Locate the cell with the specified text and output its (X, Y) center coordinate. 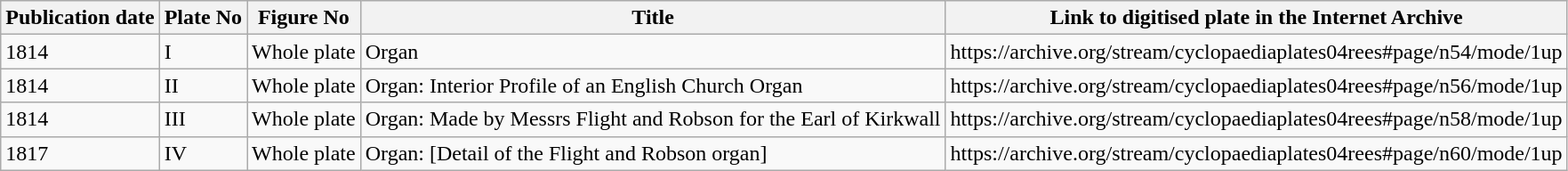
Figure No (304, 18)
Plate No (203, 18)
Organ: [Detail of the Flight and Robson organ] (653, 153)
Organ: Made by Messrs Flight and Robson for the Earl of Kirkwall (653, 119)
Organ: Interior Profile of an English Church Organ (653, 85)
https://archive.org/stream/cyclopaediaplates04rees#page/n54/mode/1up (1256, 52)
III (203, 119)
IV (203, 153)
https://archive.org/stream/cyclopaediaplates04rees#page/n58/mode/1up (1256, 119)
Publication date (80, 18)
https://archive.org/stream/cyclopaediaplates04rees#page/n56/mode/1up (1256, 85)
1817 (80, 153)
Link to digitised plate in the Internet Archive (1256, 18)
Organ (653, 52)
Title (653, 18)
II (203, 85)
https://archive.org/stream/cyclopaediaplates04rees#page/n60/mode/1up (1256, 153)
I (203, 52)
